Extract the (X, Y) coordinate from the center of the cell holding the provided text.  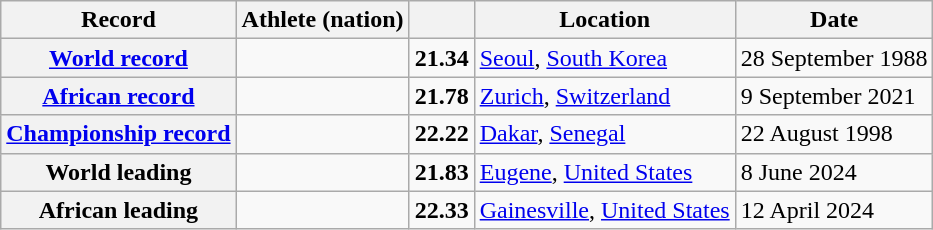
Athlete (nation) (322, 20)
Championship record (118, 134)
African record (118, 96)
Record (118, 20)
22 August 1998 (834, 134)
8 June 2024 (834, 172)
Seoul, South Korea (604, 58)
28 September 1988 (834, 58)
Eugene, United States (604, 172)
21.78 (442, 96)
9 September 2021 (834, 96)
World leading (118, 172)
22.22 (442, 134)
African leading (118, 210)
21.83 (442, 172)
Gainesville, United States (604, 210)
Dakar, Senegal (604, 134)
World record (118, 58)
12 April 2024 (834, 210)
22.33 (442, 210)
Date (834, 20)
Zurich, Switzerland (604, 96)
21.34 (442, 58)
Location (604, 20)
